Output the (x, y) coordinate of the center of the cell containing the given text.  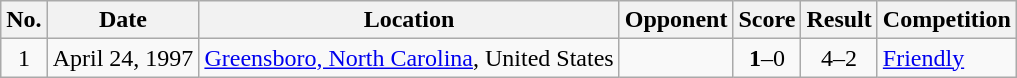
Score (767, 20)
Friendly (946, 58)
April 24, 1997 (123, 58)
Date (123, 20)
Competition (946, 20)
1 (24, 58)
Opponent (676, 20)
Greensboro, North Carolina, United States (409, 58)
1–0 (767, 58)
No. (24, 20)
4–2 (839, 58)
Result (839, 20)
Location (409, 20)
